Locate the cell with the specified text and output its (x, y) center coordinate. 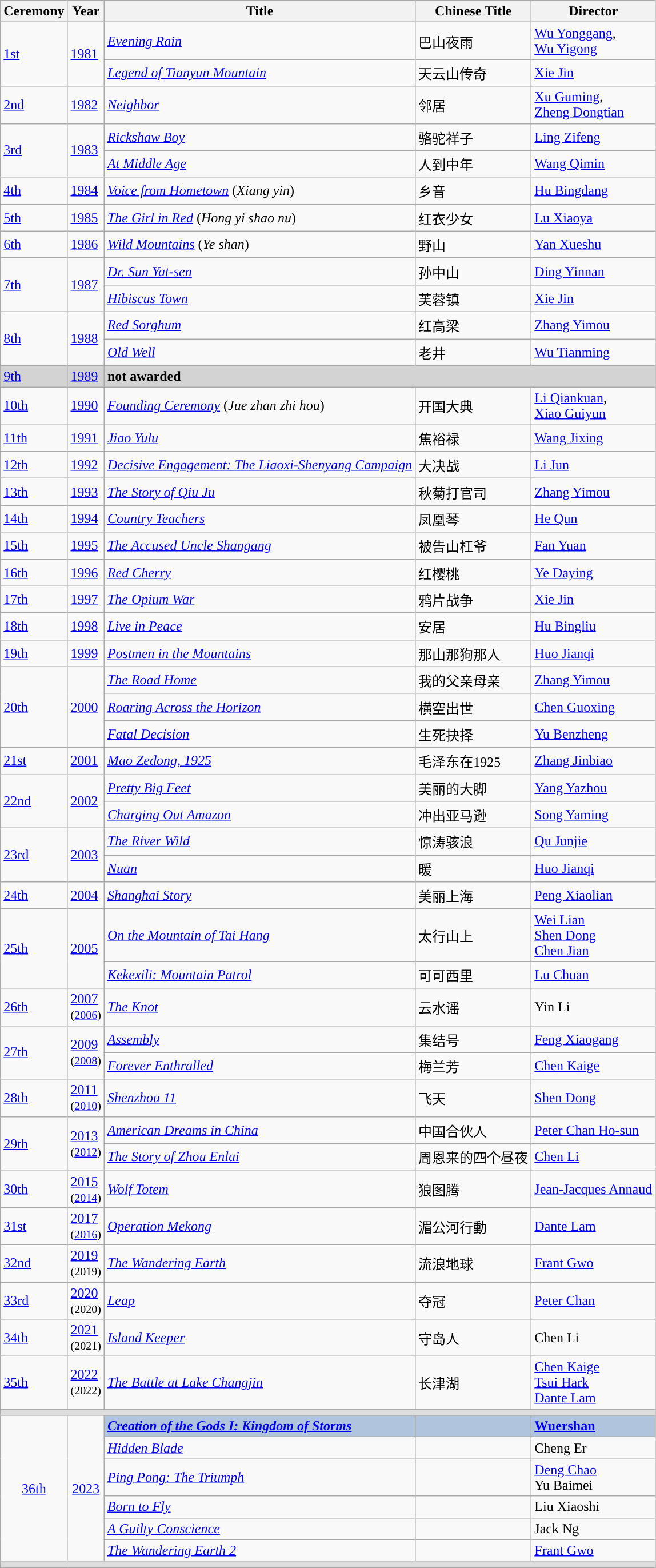
35th (34, 1383)
3rd (34, 150)
Hu Bingliu (593, 627)
Chen Kaige (593, 1066)
野山 (473, 245)
2000 (86, 707)
27th (34, 1052)
The Road Home (259, 680)
惊涛骇浪 (473, 841)
Operation Mekong (259, 1226)
11th (34, 438)
Chinese Title (473, 11)
not awarded (379, 377)
Li Jun (593, 465)
Mao Zedong, 1925 (259, 760)
8th (34, 338)
25th (34, 949)
Founding Ceremony (Jue zhan zhi hou) (259, 406)
Director (593, 11)
Rickshaw Boy (259, 137)
1986 (86, 245)
Yang Yazhou (593, 788)
Feng Xiaogang (593, 1039)
Decisive Engagement: The Liaoxi-Shenyang Campaign (259, 465)
24th (34, 895)
焦裕禄 (473, 438)
Assembly (259, 1039)
红樱桃 (473, 573)
Wuershan (593, 1426)
34th (34, 1338)
Wei Lian Shen Dong Chen Jian (593, 935)
秋菊打官司 (473, 492)
Charging Out Amazon (259, 815)
守岛人 (473, 1338)
1995 (86, 545)
Lu Xiaoya (593, 217)
Yan Xueshu (593, 245)
1981 (86, 54)
我的父亲母亲 (473, 680)
Jiao Yulu (259, 438)
Hu Bingdang (593, 191)
2022(2022) (86, 1383)
Lu Chuan (593, 975)
横空出世 (473, 707)
9th (34, 377)
The Accused Uncle Shangang (259, 545)
Kekexili: Mountain Patrol (259, 975)
30th (34, 1189)
American Dreams in China (259, 1130)
湄公河行動 (473, 1226)
Wolf Totem (259, 1189)
Ding Yinnan (593, 271)
15th (34, 545)
Postmen in the Mountains (259, 653)
周恩来的四个昼夜 (473, 1157)
Ling Zifeng (593, 137)
天云山传奇 (473, 73)
12th (34, 465)
33rd (34, 1300)
The Story of Zhou Enlai (259, 1157)
The Wandering Earth 2 (259, 1550)
邻居 (473, 105)
1984 (86, 191)
The River Wild (259, 841)
Chen Kaige Tsui Hark Dante Lam (593, 1383)
1985 (86, 217)
1997 (86, 599)
1993 (86, 492)
1st (34, 54)
安居 (473, 627)
1994 (86, 519)
The Wandering Earth (259, 1263)
Chen Guoxing (593, 707)
20th (34, 707)
Peter Chan Ho-sun (593, 1130)
Jack Ng (593, 1529)
Roaring Across the Horizon (259, 707)
The Knot (259, 1007)
Red Sorghum (259, 325)
23rd (34, 855)
17th (34, 599)
2002 (86, 801)
暖 (473, 869)
2007(2006) (86, 1007)
Ceremony (34, 11)
被告山杠爷 (473, 545)
29th (34, 1143)
Legend of Tianyun Mountain (259, 73)
On the Mountain of Tai Hang (259, 935)
Red Cherry (259, 573)
Nuan (259, 869)
31st (34, 1226)
10th (34, 406)
长津湖 (473, 1383)
6th (34, 245)
1992 (86, 465)
美丽上海 (473, 895)
可可西里 (473, 975)
Dr. Sun Yat-sen (259, 271)
毛泽东在1925 (473, 760)
鸦片战争 (473, 599)
2001 (86, 760)
36th (34, 1489)
Qu Junjie (593, 841)
流浪地球 (473, 1263)
A Guilty Conscience (259, 1529)
梅兰芳 (473, 1066)
4th (34, 191)
1991 (86, 438)
The Story of Qiu Ju (259, 492)
Neighbor (259, 105)
那山那狗那人 (473, 653)
Wu Tianming (593, 352)
28th (34, 1098)
Wang Jixing (593, 438)
Fatal Decision (259, 734)
14th (34, 519)
The Battle at Lake Changjin (259, 1383)
孙中山 (473, 271)
夺冠 (473, 1300)
Voice from Hometown (Xiang yin) (259, 191)
2004 (86, 895)
2017(2016) (86, 1226)
人到中年 (473, 163)
乡音 (473, 191)
Evening Rain (259, 41)
Peng Xiaolian (593, 895)
红高梁 (473, 325)
Hidden Blade (259, 1448)
Born to Fly (259, 1507)
1988 (86, 338)
Year (86, 11)
2nd (34, 105)
Hibiscus Town (259, 298)
飞天 (473, 1098)
Leap (259, 1300)
云水谣 (473, 1007)
老井 (473, 352)
1983 (86, 150)
1996 (86, 573)
2023 (86, 1489)
Title (259, 11)
26th (34, 1007)
1989 (86, 377)
凤凰琴 (473, 519)
Yin Li (593, 1007)
Wild Mountains (Ye shan) (259, 245)
集结号 (473, 1039)
Cheng Er (593, 1448)
中国合伙人 (473, 1130)
Ye Daying (593, 573)
Old Well (259, 352)
19th (34, 653)
Liu Xiaoshi (593, 1507)
2019(2019) (86, 1263)
The Opium War (259, 599)
Wu Yonggang,Wu Yigong (593, 41)
2015(2014) (86, 1189)
Deng Chao Yu Baimei (593, 1477)
狼图腾 (473, 1189)
He Qun (593, 519)
Yu Benzheng (593, 734)
2009(2008) (86, 1052)
冲出亚马逊 (473, 815)
Island Keeper (259, 1338)
Pretty Big Feet (259, 788)
2013(2012) (86, 1143)
骆驼祥子 (473, 137)
16th (34, 573)
Shenzhou 11 (259, 1098)
Country Teachers (259, 519)
Song Yaming (593, 815)
Shanghai Story (259, 895)
Li Qiankuan,Xiao Guiyun (593, 406)
2021(2021) (86, 1338)
5th (34, 217)
1982 (86, 105)
13th (34, 492)
Xu Guming,Zheng Dongtian (593, 105)
7th (34, 285)
Ping Pong: The Triumph (259, 1477)
Creation of the Gods I: Kingdom of Storms (259, 1426)
Forever Enthralled (259, 1066)
生死抉择 (473, 734)
Wang Qimin (593, 163)
美丽的大脚 (473, 788)
18th (34, 627)
32nd (34, 1263)
21st (34, 760)
22nd (34, 801)
1999 (86, 653)
Fan Yuan (593, 545)
Zhang Jinbiao (593, 760)
Live in Peace (259, 627)
1990 (86, 406)
大决战 (473, 465)
Peter Chan (593, 1300)
2011(2010) (86, 1098)
2020(2020) (86, 1300)
The Girl in Red (Hong yi shao nu) (259, 217)
开国大典 (473, 406)
芙蓉镇 (473, 298)
Jean-Jacques Annaud (593, 1189)
太行山上 (473, 935)
At Middle Age (259, 163)
Dante Lam (593, 1226)
Shen Dong (593, 1098)
巴山夜雨 (473, 41)
1987 (86, 285)
红衣少女 (473, 217)
2003 (86, 855)
2005 (86, 949)
1998 (86, 627)
